Locate the cell with the specified text and output its (X, Y) center coordinate. 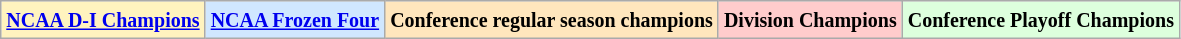
NCAA D-I Champions (103, 20)
Conference Playoff Champions (1040, 20)
Conference regular season champions (552, 20)
NCAA Frozen Four (295, 20)
Division Champions (810, 20)
